Locate the cell with the specified text and output its (x, y) center coordinate. 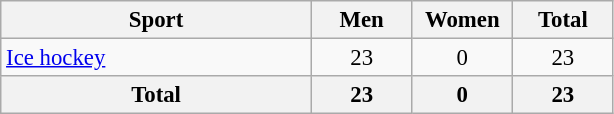
Men (362, 20)
Ice hockey (156, 58)
Sport (156, 20)
Women (462, 20)
